Return [X, Y] of the center of cell containing provided text 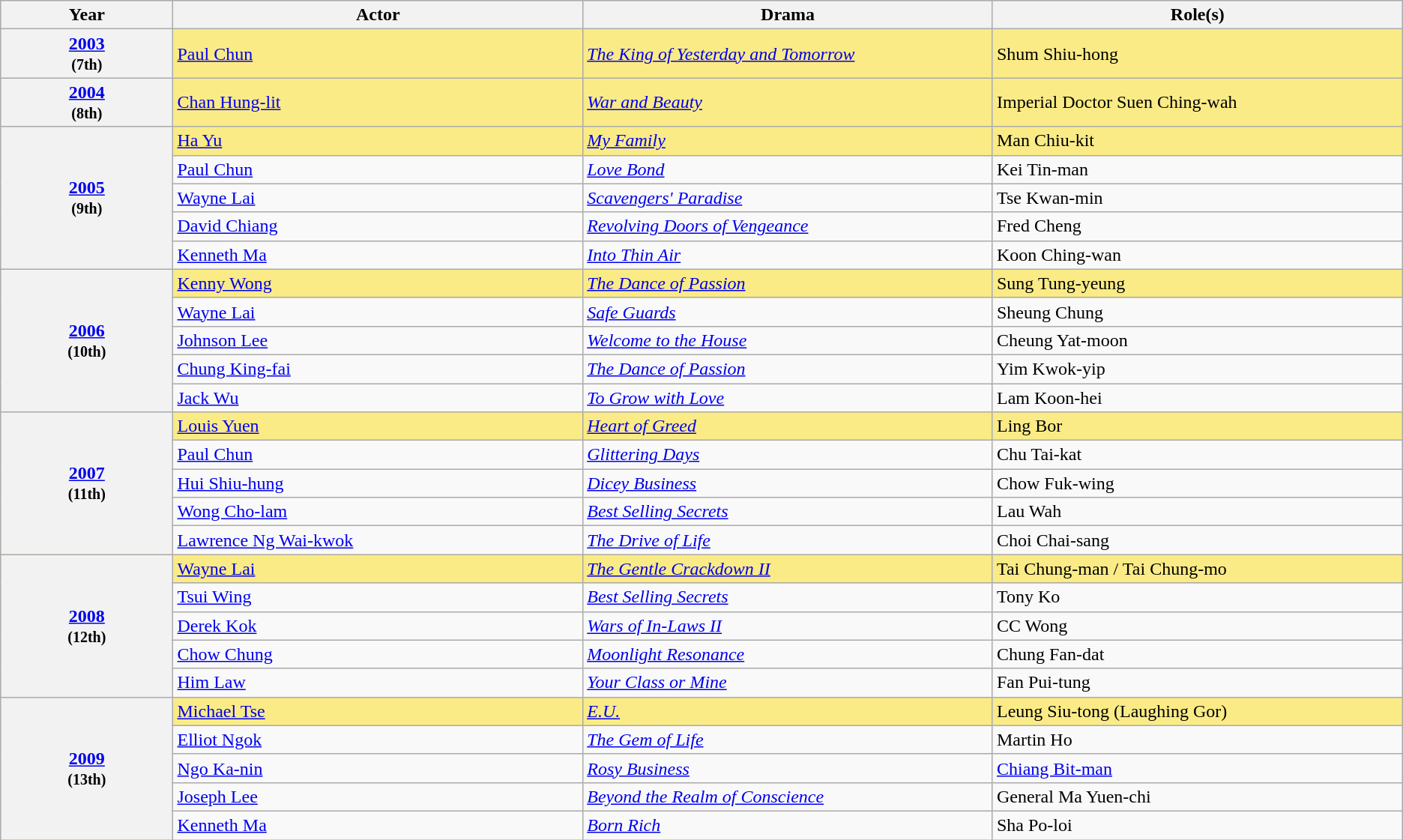
Choi Chai-sang [1198, 540]
David Chiang [378, 226]
Martin Ho [1198, 740]
My Family [788, 141]
Rosy Business [788, 768]
Tai Chung-man / Tai Chung-mo [1198, 569]
The Drive of Life [788, 540]
Man Chiu-kit [1198, 141]
Into Thin Air [788, 255]
Lam Koon-hei [1198, 398]
2007(11th) [87, 483]
Drama [788, 15]
Chung Fan-dat [1198, 654]
Imperial Doctor Suen Ching-wah [1198, 102]
2009(13th) [87, 768]
Koon Ching-wan [1198, 255]
Welcome to the House [788, 340]
2003(7th) [87, 54]
Ling Bor [1198, 426]
Revolving Doors of Vengeance [788, 226]
Born Rich [788, 825]
2006 (10th) [87, 340]
Year [87, 15]
Michael Tse [378, 711]
Fred Cheng [1198, 226]
Joseph Lee [378, 797]
Chung King-fai [378, 369]
Role(s) [1198, 15]
To Grow with Love [788, 398]
Sha Po-loi [1198, 825]
Shum Shiu-hong [1198, 54]
Hui Shiu-hung [378, 483]
Scavengers' Paradise [788, 198]
Chan Hung-lit [378, 102]
2004(8th) [87, 102]
Tsui Wing [378, 597]
Sheung Chung [1198, 312]
Love Bond [788, 169]
Tse Kwan-min [1198, 198]
Cheung Yat-moon [1198, 340]
The Gem of Life [788, 740]
Chow Chung [378, 654]
Heart of Greed [788, 426]
The Gentle Crackdown II [788, 569]
Safe Guards [788, 312]
Leung Siu-tong (Laughing Gor) [1198, 711]
The King of Yesterday and Tomorrow [788, 54]
2005(9th) [87, 198]
Chiang Bit-man [1198, 768]
Wong Cho-lam [378, 512]
Tony Ko [1198, 597]
General Ma Yuen-chi [1198, 797]
Kei Tin-man [1198, 169]
Wars of In-Laws II [788, 626]
2008(12th) [87, 626]
War and Beauty [788, 102]
Yim Kwok-yip [1198, 369]
Him Law [378, 683]
Fan Pui-tung [1198, 683]
Louis Yuen [378, 426]
Beyond the Realm of Conscience [788, 797]
Ngo Ka-nin [378, 768]
Glittering Days [788, 455]
Actor [378, 15]
Sung Tung-yeung [1198, 283]
Chow Fuk-wing [1198, 483]
E.U. [788, 711]
Chu Tai-kat [1198, 455]
Ha Yu [378, 141]
Kenny Wong [378, 283]
Elliot Ngok [378, 740]
Your Class or Mine [788, 683]
Moonlight Resonance [788, 654]
CC Wong [1198, 626]
Johnson Lee [378, 340]
Derek Kok [378, 626]
Lawrence Ng Wai-kwok [378, 540]
Lau Wah [1198, 512]
Jack Wu [378, 398]
Dicey Business [788, 483]
